Search for the cell housing the specified text and yield its [X, Y] center coordinate. 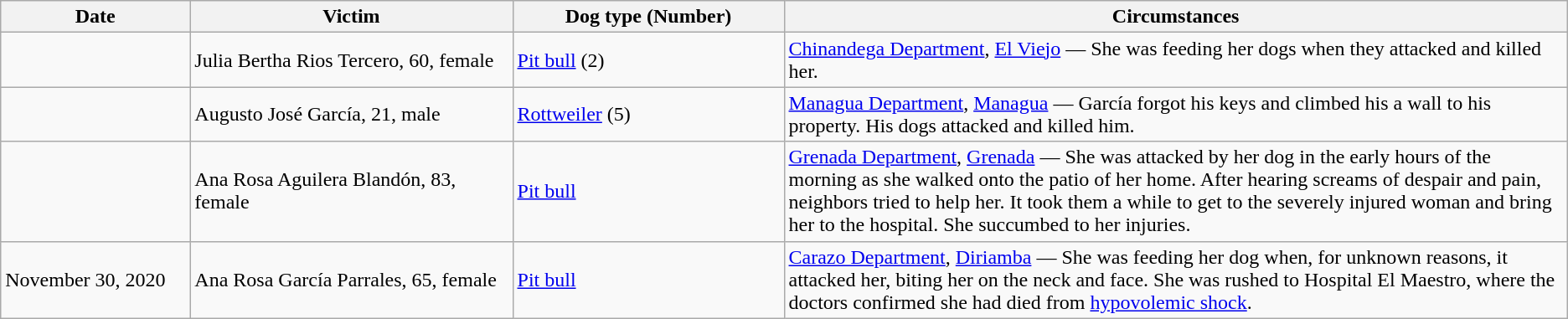
Date [95, 17]
Chinandega Department, El Viejo — She was feeding her dogs when they attacked and killed her. [1176, 60]
Augusto José García, 21, male [352, 114]
Ana Rosa Aguilera Blandón, 83, female [352, 191]
November 30, 2020 [95, 280]
Rottweiler (5) [648, 114]
Dog type (Number) [648, 17]
Circumstances [1176, 17]
Victim [352, 17]
Pit bull (2) [648, 60]
Managua Department, Managua — García forgot his keys and climbed his a wall to his property. His dogs attacked and killed him. [1176, 114]
Ana Rosa García Parrales, 65, female [352, 280]
Julia Bertha Rios Tercero, 60, female [352, 60]
